Extract the [X, Y] coordinate from the center of the cell holding the provided text.  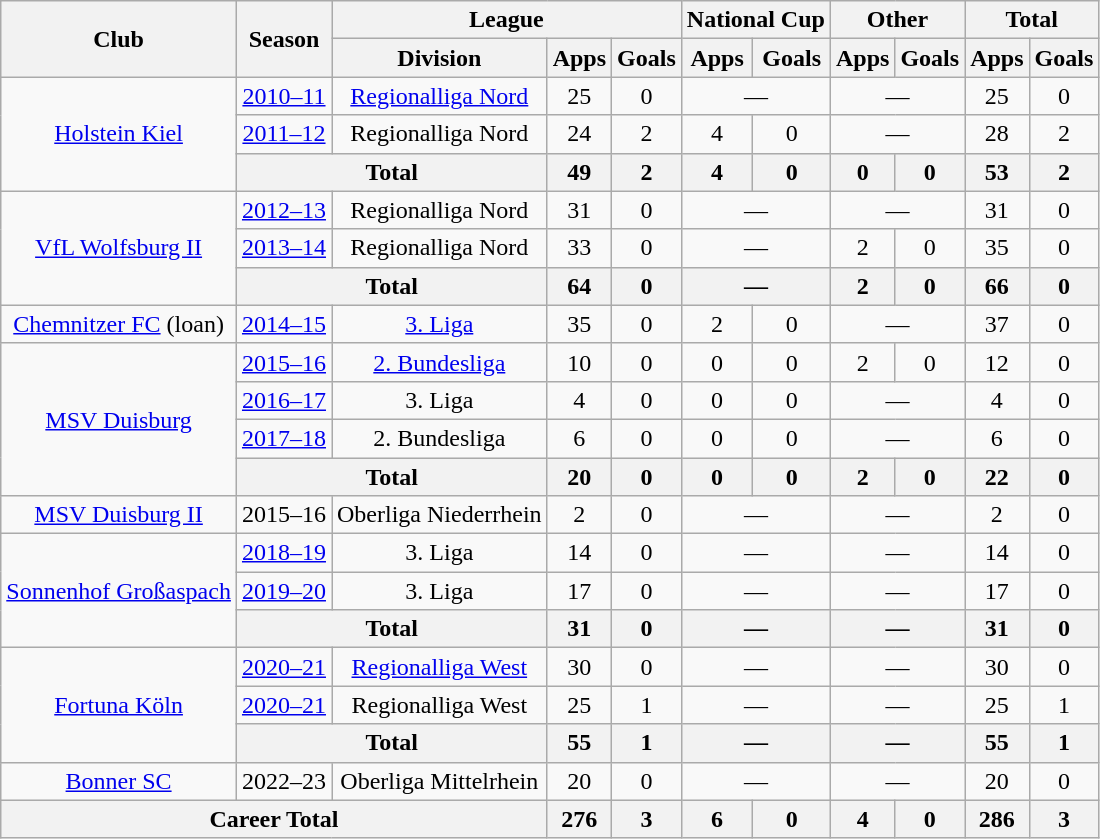
10 [579, 362]
Career Total [274, 819]
MSV Duisburg II [119, 515]
64 [579, 286]
66 [997, 286]
Bonner SC [119, 781]
League [507, 20]
24 [579, 134]
286 [997, 819]
Chemnitzer FC (loan) [119, 324]
28 [997, 134]
MSV Duisburg [119, 419]
2018–19 [284, 553]
2019–20 [284, 591]
Holstein Kiel [119, 134]
22 [997, 477]
2014–15 [284, 324]
Sonnenhof Großaspach [119, 591]
2016–17 [284, 400]
49 [579, 172]
National Cup [756, 20]
2022–23 [284, 781]
2011–12 [284, 134]
Other [897, 20]
Oberliga Mittelrhein [440, 781]
2010–11 [284, 96]
2012–13 [284, 210]
Division [440, 58]
37 [997, 324]
Season [284, 39]
Club [119, 39]
Oberliga Niederrhein [440, 515]
2013–14 [284, 248]
33 [579, 248]
276 [579, 819]
VfL Wolfsburg II [119, 248]
53 [997, 172]
2017–18 [284, 438]
12 [997, 362]
Fortuna Köln [119, 705]
